Pinpoint the cell where the given text exists, returning its [X, Y] midpoint coordinate. 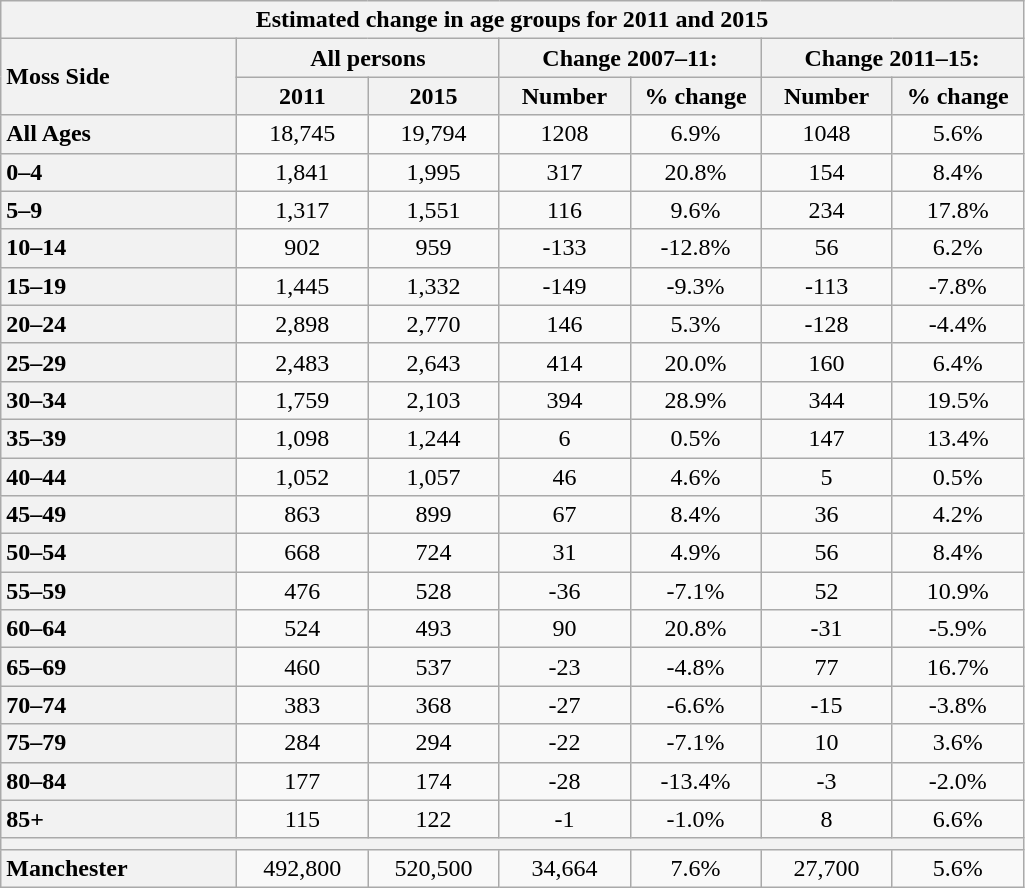
1,551 [434, 210]
174 [434, 781]
115 [302, 819]
147 [826, 438]
1,244 [434, 438]
30–34 [119, 400]
1,332 [434, 286]
317 [564, 172]
10 [826, 743]
4.9% [696, 553]
476 [302, 591]
Change 2007–11: [630, 58]
-1 [564, 819]
902 [302, 248]
1048 [826, 134]
Change 2011–15: [892, 58]
160 [826, 362]
18,745 [302, 134]
85+ [119, 819]
All Ages [119, 134]
146 [564, 324]
27,700 [826, 868]
80–84 [119, 781]
77 [826, 667]
-149 [564, 286]
35–39 [119, 438]
45–49 [119, 515]
-3.8% [958, 705]
40–44 [119, 477]
70–74 [119, 705]
5 [826, 477]
-23 [564, 667]
294 [434, 743]
-133 [564, 248]
3.6% [958, 743]
1,841 [302, 172]
2,483 [302, 362]
6.6% [958, 819]
-22 [564, 743]
9.6% [696, 210]
5–9 [119, 210]
2015 [434, 96]
-12.8% [696, 248]
284 [302, 743]
1,995 [434, 172]
959 [434, 248]
Manchester [119, 868]
154 [826, 172]
4.2% [958, 515]
528 [434, 591]
-31 [826, 629]
520,500 [434, 868]
368 [434, 705]
493 [434, 629]
0–4 [119, 172]
60–64 [119, 629]
75–79 [119, 743]
36 [826, 515]
19,794 [434, 134]
13.4% [958, 438]
67 [564, 515]
52 [826, 591]
Estimated change in age groups for 2011 and 2015 [512, 20]
-9.3% [696, 286]
-4.8% [696, 667]
2,770 [434, 324]
177 [302, 781]
383 [302, 705]
1,317 [302, 210]
46 [564, 477]
28.9% [696, 400]
31 [564, 553]
Moss Side [119, 77]
116 [564, 210]
-128 [826, 324]
2,898 [302, 324]
492,800 [302, 868]
15–19 [119, 286]
6 [564, 438]
537 [434, 667]
55–59 [119, 591]
-1.0% [696, 819]
-13.4% [696, 781]
122 [434, 819]
-3 [826, 781]
899 [434, 515]
1,057 [434, 477]
2,643 [434, 362]
5.3% [696, 324]
34,664 [564, 868]
16.7% [958, 667]
863 [302, 515]
460 [302, 667]
4.6% [696, 477]
-5.9% [958, 629]
17.8% [958, 210]
1,052 [302, 477]
2,103 [434, 400]
234 [826, 210]
65–69 [119, 667]
414 [564, 362]
25–29 [119, 362]
-36 [564, 591]
50–54 [119, 553]
All persons [368, 58]
1,098 [302, 438]
10.9% [958, 591]
724 [434, 553]
-7.8% [958, 286]
-4.4% [958, 324]
90 [564, 629]
344 [826, 400]
-2.0% [958, 781]
-28 [564, 781]
20.0% [696, 362]
394 [564, 400]
-6.6% [696, 705]
-113 [826, 286]
19.5% [958, 400]
668 [302, 553]
6.4% [958, 362]
20–24 [119, 324]
1208 [564, 134]
6.2% [958, 248]
10–14 [119, 248]
8 [826, 819]
6.9% [696, 134]
1,759 [302, 400]
524 [302, 629]
1,445 [302, 286]
2011 [302, 96]
7.6% [696, 868]
-27 [564, 705]
-15 [826, 705]
